Scan for the cell matching the given text and deliver its [X, Y] coordinate at center. 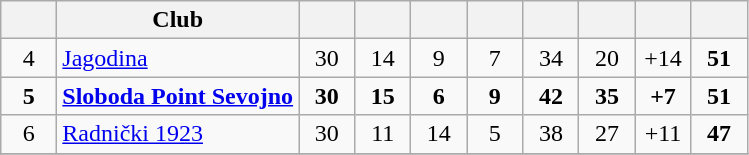
4 [29, 58]
+14 [663, 58]
35 [607, 96]
+11 [663, 134]
20 [607, 58]
Club [178, 20]
15 [383, 96]
Radnički 1923 [178, 134]
42 [551, 96]
27 [607, 134]
38 [551, 134]
+7 [663, 96]
7 [495, 58]
Sloboda Point Sevojno [178, 96]
47 [719, 134]
Jagodina [178, 58]
11 [383, 134]
34 [551, 58]
